Pinpoint the cell where the given text exists, returning its [X, Y] midpoint coordinate. 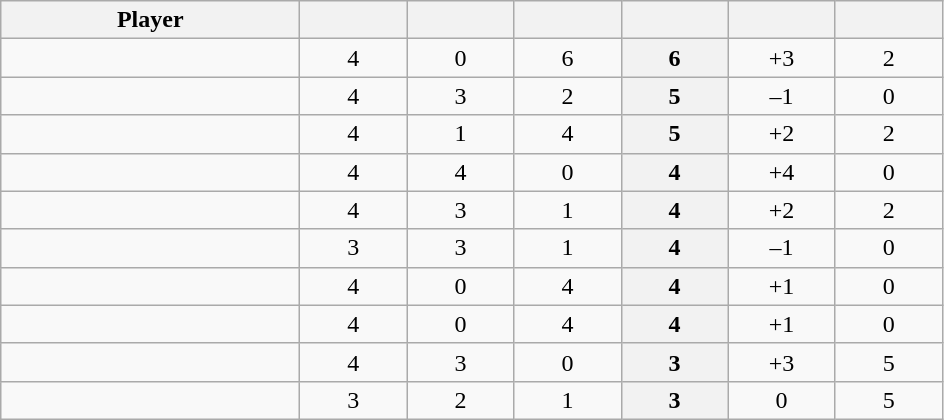
+4 [782, 172]
Player [150, 20]
